Pinpoint the cell where the given text exists, returning its [X, Y] midpoint coordinate. 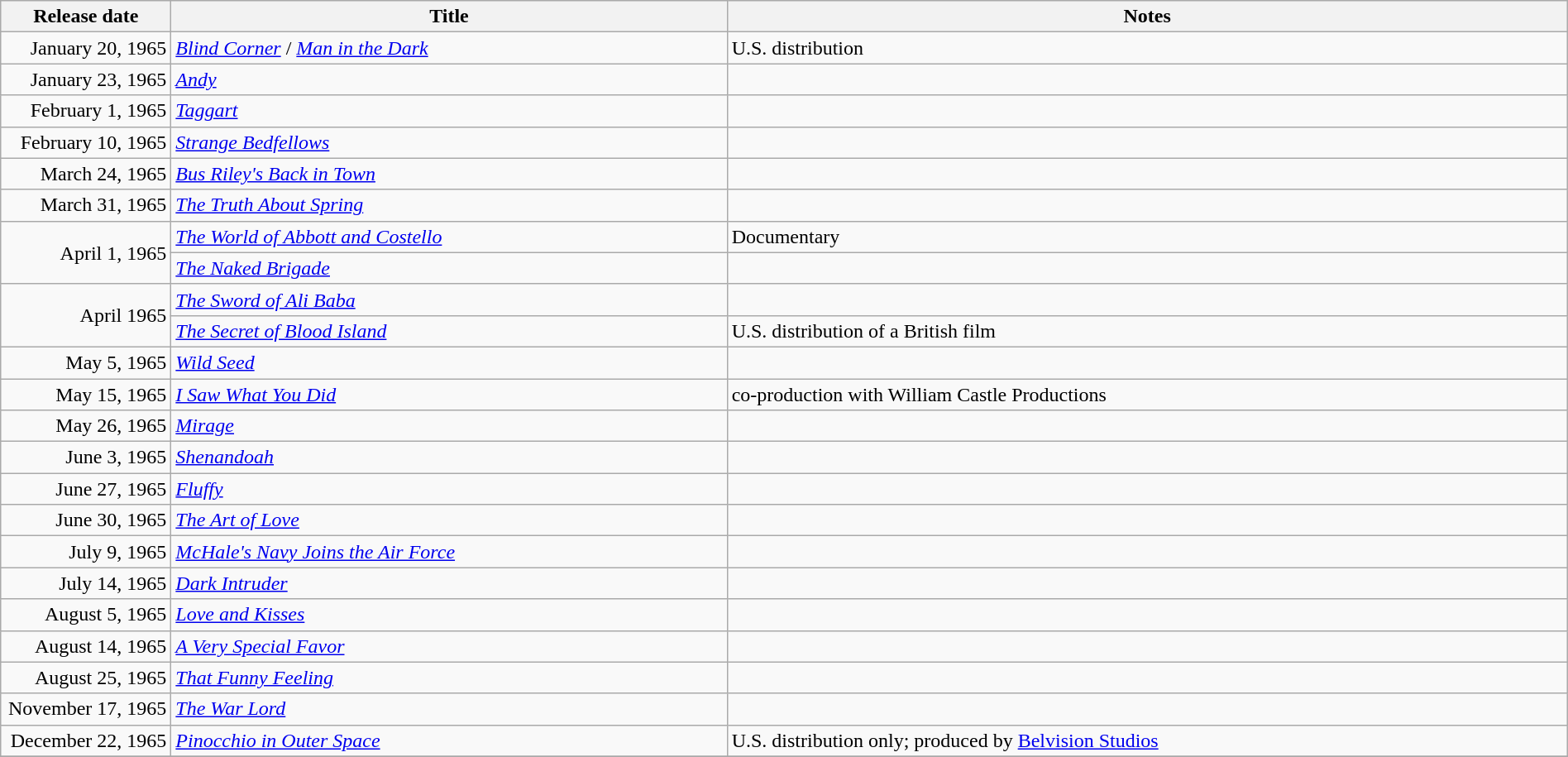
December 22, 1965 [86, 740]
U.S. distribution of a British film [1147, 331]
Wild Seed [449, 362]
Love and Kisses [449, 615]
November 17, 1965 [86, 709]
A Very Special Favor [449, 646]
Blind Corner / Man in the Dark [449, 48]
August 25, 1965 [86, 678]
The Naked Brigade [449, 268]
August 14, 1965 [86, 646]
July 14, 1965 [86, 583]
The Truth About Spring [449, 205]
Mirage [449, 426]
July 9, 1965 [86, 552]
Taggart [449, 111]
The Secret of Blood Island [449, 331]
I Saw What You Did [449, 395]
Notes [1147, 17]
The Sword of Ali Baba [449, 299]
Dark Intruder [449, 583]
U.S. distribution [1147, 48]
April 1, 1965 [86, 252]
May 26, 1965 [86, 426]
August 5, 1965 [86, 615]
February 10, 1965 [86, 142]
co-production with William Castle Productions [1147, 395]
June 27, 1965 [86, 489]
U.S. distribution only; produced by Belvision Studios [1147, 740]
May 15, 1965 [86, 395]
June 3, 1965 [86, 458]
Strange Bedfellows [449, 142]
Andy [449, 79]
The World of Abbott and Costello [449, 237]
January 20, 1965 [86, 48]
June 30, 1965 [86, 520]
Fluffy [449, 489]
March 24, 1965 [86, 174]
February 1, 1965 [86, 111]
McHale's Navy Joins the Air Force [449, 552]
Release date [86, 17]
That Funny Feeling [449, 678]
April 1965 [86, 315]
The War Lord [449, 709]
Title [449, 17]
Shenandoah [449, 458]
May 5, 1965 [86, 362]
Documentary [1147, 237]
The Art of Love [449, 520]
January 23, 1965 [86, 79]
March 31, 1965 [86, 205]
Pinocchio in Outer Space [449, 740]
Bus Riley's Back in Town [449, 174]
